Return (x, y) of the center of cell containing provided text 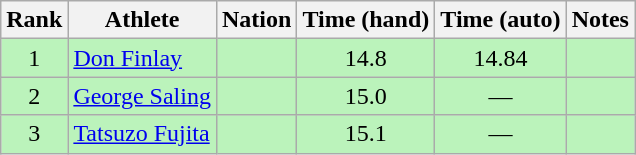
George Saling (142, 96)
Athlete (142, 20)
Nation (256, 20)
Tatsuzo Fujita (142, 134)
3 (34, 134)
Time (auto) (500, 20)
15.0 (366, 96)
Don Finlay (142, 58)
Rank (34, 20)
2 (34, 96)
15.1 (366, 134)
Notes (600, 20)
14.8 (366, 58)
14.84 (500, 58)
1 (34, 58)
Time (hand) (366, 20)
